Scan for the cell matching the given text and deliver its [x, y] coordinate at center. 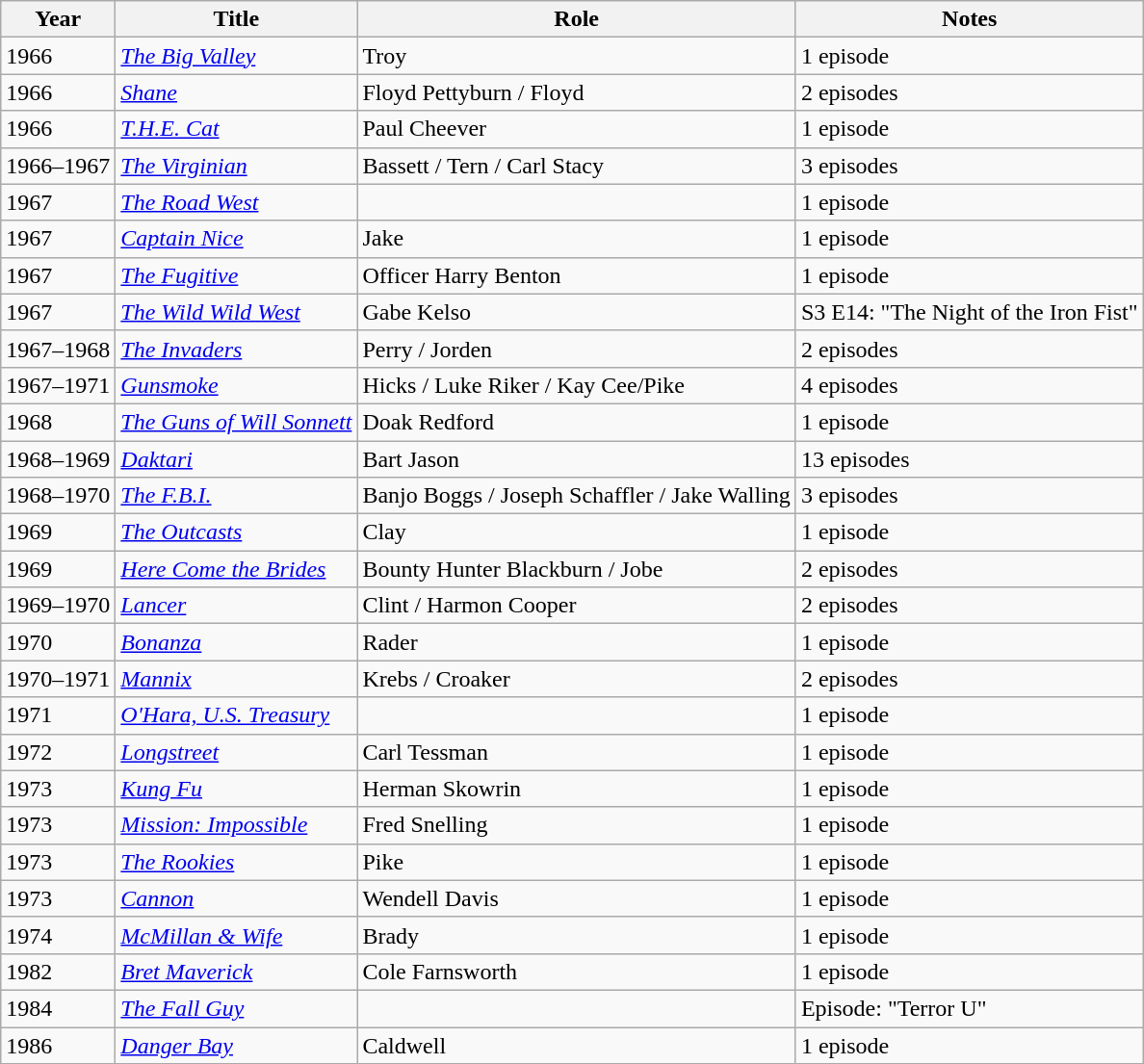
The Fall Guy [237, 1008]
1968–1969 [58, 459]
1972 [58, 752]
Caldwell [577, 1045]
Paul Cheever [577, 129]
Role [577, 19]
The Rookies [237, 862]
Banjo Boggs / Joseph Schaffler / Jake Walling [577, 496]
1986 [58, 1045]
Gabe Kelso [577, 312]
Captain Nice [237, 239]
Cole Farnsworth [577, 972]
1970 [58, 642]
1968 [58, 422]
Bassett / Tern / Carl Stacy [577, 166]
The Wild Wild West [237, 312]
The Guns of Will Sonnett [237, 422]
1967–1968 [58, 349]
Mission: Impossible [237, 825]
Rader [577, 642]
Mannix [237, 679]
Cannon [237, 898]
Shane [237, 92]
Longstreet [237, 752]
Clint / Harmon Cooper [577, 606]
The Road West [237, 202]
Jake [577, 239]
Brady [577, 935]
Danger Bay [237, 1045]
Carl Tessman [577, 752]
The Virginian [237, 166]
Wendell Davis [577, 898]
1970–1971 [58, 679]
Fred Snelling [577, 825]
Clay [577, 532]
T.H.E. Cat [237, 129]
Bounty Hunter Blackburn / Jobe [577, 569]
Bart Jason [577, 459]
Herman Skowrin [577, 789]
O'Hara, U.S. Treasury [237, 715]
1966–1967 [58, 166]
Perry / Jorden [577, 349]
Here Come the Brides [237, 569]
The Invaders [237, 349]
Officer Harry Benton [577, 275]
The Outcasts [237, 532]
Troy [577, 56]
1971 [58, 715]
The Fugitive [237, 275]
4 episodes [969, 385]
Title [237, 19]
Hicks / Luke Riker / Kay Cee/Pike [577, 385]
1974 [58, 935]
Year [58, 19]
13 episodes [969, 459]
1984 [58, 1008]
Lancer [237, 606]
Doak Redford [577, 422]
Kung Fu [237, 789]
Gunsmoke [237, 385]
1982 [58, 972]
1967–1971 [58, 385]
Bonanza [237, 642]
The F.B.I. [237, 496]
Floyd Pettyburn / Floyd [577, 92]
Pike [577, 862]
Notes [969, 19]
1968–1970 [58, 496]
Bret Maverick [237, 972]
S3 E14: "The Night of the Iron Fist" [969, 312]
Episode: "Terror U" [969, 1008]
Daktari [237, 459]
1969–1970 [58, 606]
Krebs / Croaker [577, 679]
The Big Valley [237, 56]
McMillan & Wife [237, 935]
